Output the [X, Y] coordinate of the center of the cell containing the given text.  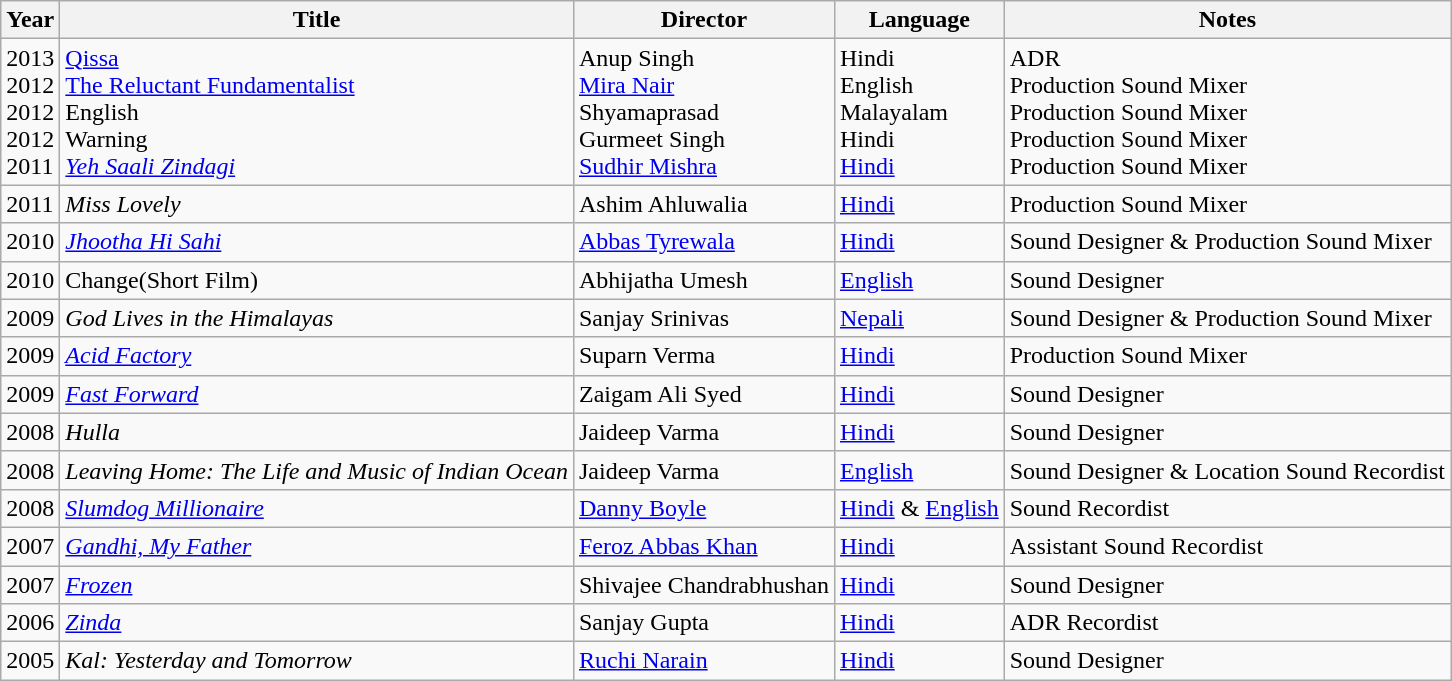
Suparn Verma [704, 356]
2006 [30, 623]
Notes [1227, 20]
Director [704, 20]
Abbas Tyrewala [704, 242]
Nepali [919, 318]
Sanjay Gupta [704, 623]
Zaigam Ali Syed [704, 394]
Slumdog Millionaire [317, 508]
Year [30, 20]
Sound Recordist [1227, 508]
2011 [30, 204]
Change(Short Film) [317, 280]
20132012201220122011 [30, 112]
Zinda [317, 623]
Danny Boyle [704, 508]
Sanjay Srinivas [704, 318]
God Lives in the Himalayas [317, 318]
Hulla [317, 432]
Abhijatha Umesh [704, 280]
ADRProduction Sound MixerProduction Sound MixerProduction Sound MixerProduction Sound Mixer [1227, 112]
Ashim Ahluwalia [704, 204]
Leaving Home: The Life and Music of Indian Ocean [317, 470]
HindiEnglishMalayalamHindiHindi [919, 112]
Title [317, 20]
Kal: Yesterday and Tomorrow [317, 661]
Jhootha Hi Sahi [317, 242]
Gandhi, My Father [317, 546]
Language [919, 20]
Miss Lovely [317, 204]
Ruchi Narain [704, 661]
Acid Factory [317, 356]
ADR Recordist [1227, 623]
Fast Forward [317, 394]
Shivajee Chandrabhushan [704, 585]
QissaThe Reluctant FundamentalistEnglishWarningYeh Saali Zindagi [317, 112]
Hindi & English [919, 508]
Anup SinghMira NairShyamaprasadGurmeet SinghSudhir Mishra [704, 112]
Frozen [317, 585]
2005 [30, 661]
Feroz Abbas Khan [704, 546]
Sound Designer & Location Sound Recordist [1227, 470]
Assistant Sound Recordist [1227, 546]
